For the text-containing cell, return its midpoint in [x, y] coordinate format. 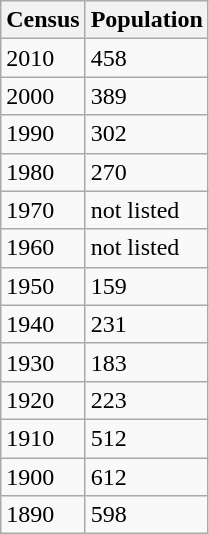
2000 [43, 96]
1990 [43, 134]
159 [146, 286]
1940 [43, 324]
302 [146, 134]
1910 [43, 438]
231 [146, 324]
1900 [43, 477]
1950 [43, 286]
223 [146, 400]
1980 [43, 172]
389 [146, 96]
512 [146, 438]
1930 [43, 362]
598 [146, 515]
183 [146, 362]
1960 [43, 248]
270 [146, 172]
1890 [43, 515]
Census [43, 20]
Population [146, 20]
1920 [43, 400]
458 [146, 58]
2010 [43, 58]
612 [146, 477]
1970 [43, 210]
